Output the [X, Y] coordinate of the center of the cell containing the given text.  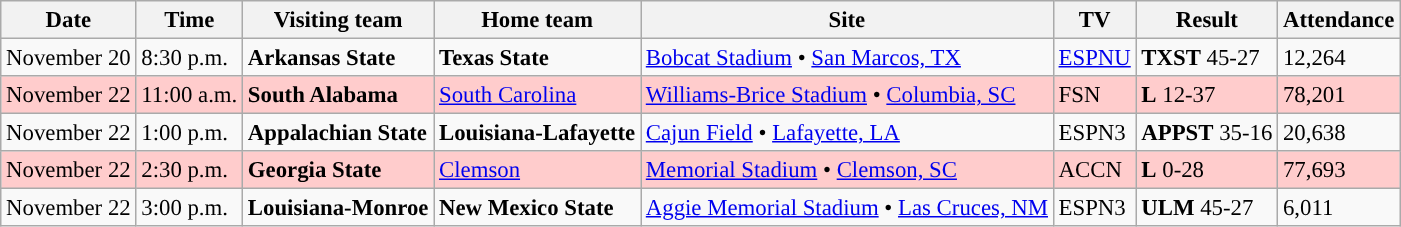
APPST 35-16 [1207, 133]
Time [190, 20]
TXST 45-27 [1207, 58]
L 0-28 [1207, 170]
Georgia State [338, 170]
November 20 [68, 58]
2:30 p.m. [190, 170]
Louisiana-Monroe [338, 208]
11:00 a.m. [190, 95]
Williams-Brice Stadium • Columbia, SC [846, 95]
Arkansas State [338, 58]
Clemson [538, 170]
L 12-37 [1207, 95]
TV [1094, 20]
Attendance [1339, 20]
12,264 [1339, 58]
Result [1207, 20]
New Mexico State [538, 208]
South Carolina [538, 95]
8:30 p.m. [190, 58]
3:00 p.m. [190, 208]
ACCN [1094, 170]
Aggie Memorial Stadium • Las Cruces, NM [846, 208]
South Alabama [338, 95]
1:00 p.m. [190, 133]
Date [68, 20]
Home team [538, 20]
Memorial Stadium • Clemson, SC [846, 170]
ESPNU [1094, 58]
ULM 45-27 [1207, 208]
Visiting team [338, 20]
78,201 [1339, 95]
Cajun Field • Lafayette, LA [846, 133]
FSN [1094, 95]
Site [846, 20]
6,011 [1339, 208]
20,638 [1339, 133]
77,693 [1339, 170]
Bobcat Stadium • San Marcos, TX [846, 58]
Appalachian State [338, 133]
Louisiana-Lafayette [538, 133]
Texas State [538, 58]
